Return the (X, Y) coordinate for the center point of the cell that contains the specified text.  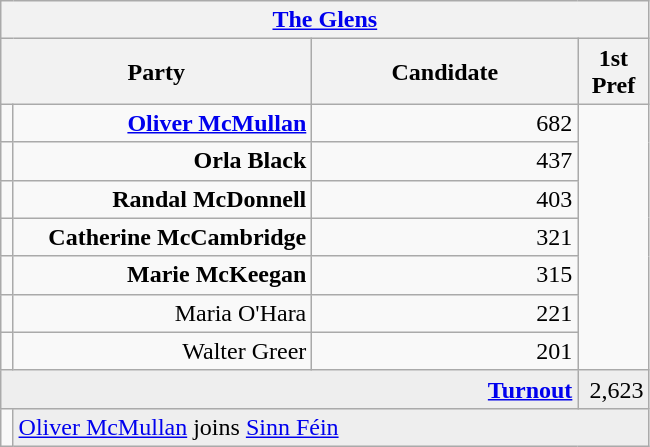
Catherine McCambridge (162, 237)
The Glens (325, 20)
682 (445, 123)
2,623 (614, 389)
Candidate (445, 72)
Walter Greer (162, 351)
Randal McDonnell (162, 199)
Marie McKeegan (162, 275)
201 (445, 351)
403 (445, 199)
437 (445, 161)
Orla Black (162, 161)
221 (445, 313)
Turnout (290, 389)
315 (445, 275)
321 (445, 237)
Oliver McMullan joins Sinn Féin (331, 427)
Oliver McMullan (162, 123)
1st Pref (614, 72)
Maria O'Hara (162, 313)
Party (156, 72)
